Scan for the cell matching the given text and deliver its [x, y] coordinate at center. 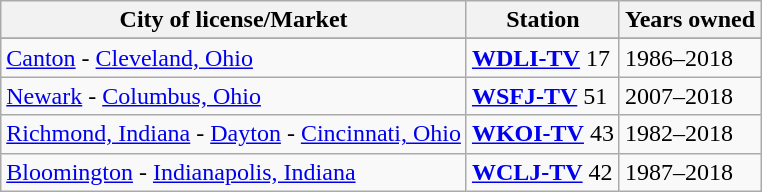
WDLI-TV 17 [542, 58]
1982–2018 [690, 134]
City of license/Market [234, 20]
1987–2018 [690, 172]
Bloomington - Indianapolis, Indiana [234, 172]
Canton - Cleveland, Ohio [234, 58]
2007–2018 [690, 96]
1986–2018 [690, 58]
WKOI-TV 43 [542, 134]
Newark - Columbus, Ohio [234, 96]
Station [542, 20]
Years owned [690, 20]
Richmond, Indiana - Dayton - Cincinnati, Ohio [234, 134]
WCLJ-TV 42 [542, 172]
WSFJ-TV 51 [542, 96]
